Scan for the cell matching the given text and deliver its (X, Y) coordinate at center. 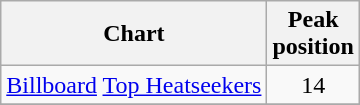
Peakposition (313, 34)
14 (313, 85)
Billboard Top Heatseekers (134, 85)
Chart (134, 34)
